Extract the (x, y) coordinate from the center of the cell holding the provided text.  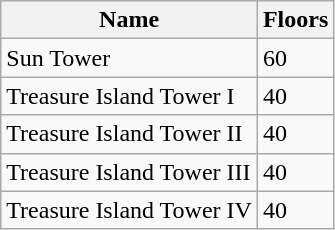
Treasure Island Tower II (130, 134)
Name (130, 20)
Treasure Island Tower IV (130, 210)
Treasure Island Tower I (130, 96)
60 (295, 58)
Floors (295, 20)
Sun Tower (130, 58)
Treasure Island Tower III (130, 172)
